Extract the (x, y) coordinate from the center of the cell holding the provided text.  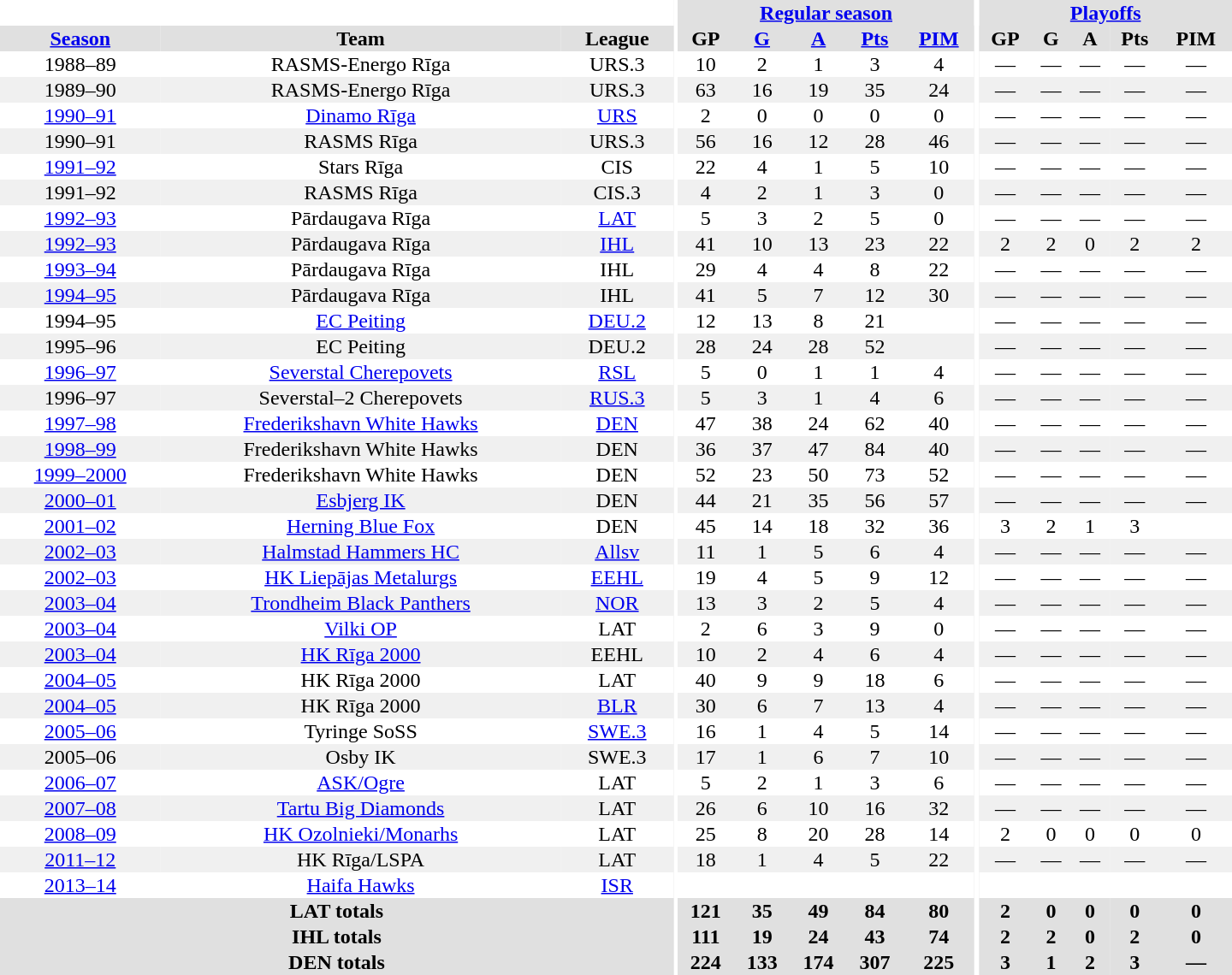
38 (762, 423)
25 (706, 834)
26 (706, 808)
307 (874, 962)
1999–2000 (80, 475)
1989–90 (80, 90)
1988–89 (80, 64)
Esbjerg IK (360, 500)
HK Liepājas Metalurgs (360, 577)
80 (939, 911)
1993–94 (80, 269)
50 (819, 475)
49 (819, 911)
46 (939, 141)
1997–98 (80, 423)
HK Rīga/LSPA (360, 860)
HK Ozolnieki/Monarhs (360, 834)
DEN totals (337, 962)
63 (706, 90)
League (618, 38)
121 (706, 911)
Herning Blue Fox (360, 526)
Vilki OP (360, 629)
45 (706, 526)
LAT totals (337, 911)
29 (706, 269)
2006–07 (80, 783)
CIS.3 (618, 192)
74 (939, 937)
111 (706, 937)
Regular season (826, 13)
2001–02 (80, 526)
Playoffs (1105, 13)
2000–01 (80, 500)
57 (939, 500)
Halmstad Hammers HC (360, 552)
Severstal–2 Cherepovets (360, 398)
62 (874, 423)
20 (819, 834)
225 (939, 962)
2011–12 (80, 860)
224 (706, 962)
37 (762, 449)
1998–99 (80, 449)
CIS (618, 167)
Dinamo Rīga (360, 115)
44 (706, 500)
2008–09 (80, 834)
Stars Rīga (360, 167)
2013–14 (80, 885)
Haifa Hawks (360, 885)
ISR (618, 885)
RUS.3 (618, 398)
URS (618, 115)
1995–96 (80, 346)
IHL totals (337, 937)
Severstal Cherepovets (360, 372)
Tartu Big Diamonds (360, 808)
RSL (618, 372)
17 (706, 757)
Osby IK (360, 757)
Season (80, 38)
Allsv (618, 552)
ASK/Ogre (360, 783)
Tyringe SoSS (360, 731)
BLR (618, 706)
174 (819, 962)
Trondheim Black Panthers (360, 603)
133 (762, 962)
73 (874, 475)
43 (874, 937)
11 (706, 552)
Team (360, 38)
NOR (618, 603)
2007–08 (80, 808)
